Return the [X, Y] coordinate for the center point of the cell that contains the specified text.  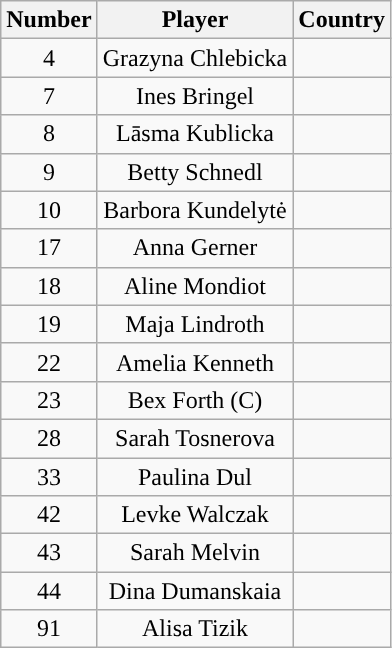
Anna Gerner [195, 248]
10 [49, 210]
44 [49, 591]
4 [49, 58]
Lāsma Kublicka [195, 134]
Sarah Melvin [195, 553]
22 [49, 362]
Aline Mondiot [195, 286]
Number [49, 20]
91 [49, 629]
17 [49, 248]
Barbora Kundelytė [195, 210]
Bex Forth (C) [195, 400]
Levke Walczak [195, 515]
Maja Lindroth [195, 324]
23 [49, 400]
42 [49, 515]
Country [342, 20]
Ines Bringel [195, 96]
Betty Schnedl [195, 172]
Dina Dumanskaia [195, 591]
Alisa Tizik [195, 629]
Sarah Tosnerova [195, 438]
9 [49, 172]
Grazyna Chlebicka [195, 58]
18 [49, 286]
Player [195, 20]
7 [49, 96]
28 [49, 438]
Paulina Dul [195, 477]
Amelia Kenneth [195, 362]
19 [49, 324]
43 [49, 553]
8 [49, 134]
33 [49, 477]
